Scan for the cell matching the given text and deliver its (x, y) coordinate at center. 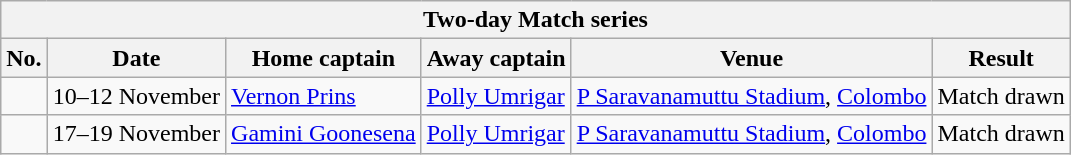
Home captain (324, 58)
Two-day Match series (536, 20)
Venue (752, 58)
No. (24, 58)
Date (136, 58)
Result (1001, 58)
17–19 November (136, 134)
Vernon Prins (324, 96)
Gamini Goonesena (324, 134)
10–12 November (136, 96)
Away captain (496, 58)
